Identify which cell holds the provided text, then report its [x, y] central coordinate. 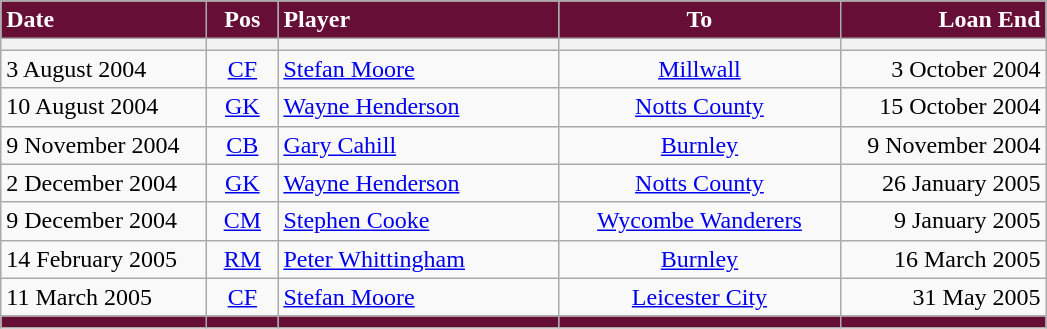
CB [242, 145]
31 May 2005 [943, 297]
Wycombe Wanderers [700, 221]
Gary Cahill [418, 145]
26 January 2005 [943, 183]
Stephen Cooke [418, 221]
Loan End [943, 20]
Millwall [700, 69]
To [700, 20]
9 January 2005 [943, 221]
Player [418, 20]
3 August 2004 [104, 69]
9 December 2004 [104, 221]
14 February 2005 [104, 259]
16 March 2005 [943, 259]
Date [104, 20]
Leicester City [700, 297]
Pos [242, 20]
CM [242, 221]
3 October 2004 [943, 69]
2 December 2004 [104, 183]
11 March 2005 [104, 297]
10 August 2004 [104, 107]
RM [242, 259]
Peter Whittingham [418, 259]
15 October 2004 [943, 107]
